Pinpoint the cell where the given text exists, returning its (X, Y) midpoint coordinate. 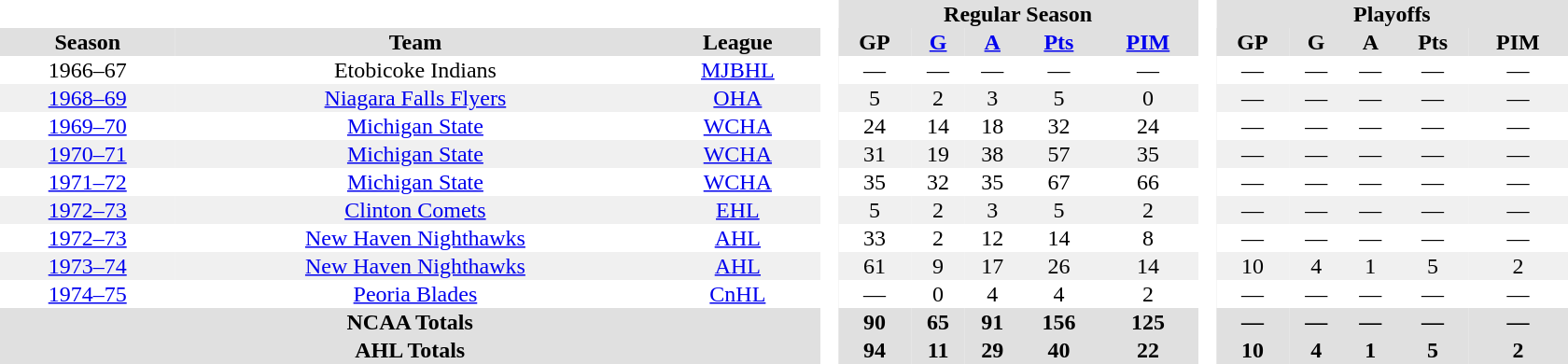
Playoffs (1393, 14)
League (737, 42)
1970–71 (88, 154)
Team (414, 42)
61 (875, 266)
31 (875, 154)
Etobicoke Indians (414, 70)
91 (992, 322)
65 (938, 322)
40 (1058, 350)
8 (1148, 238)
1969–70 (88, 126)
12 (992, 238)
19 (938, 154)
67 (1058, 182)
1974–75 (88, 294)
90 (875, 322)
CnHL (737, 294)
NCAA Totals (410, 322)
1971–72 (88, 182)
EHL (737, 210)
38 (992, 154)
OHA (737, 98)
Peoria Blades (414, 294)
125 (1148, 322)
26 (1058, 266)
MJBHL (737, 70)
1966–67 (88, 70)
66 (1148, 182)
Season (88, 42)
1973–74 (88, 266)
1968–69 (88, 98)
94 (875, 350)
11 (938, 350)
9 (938, 266)
Clinton Comets (414, 210)
29 (992, 350)
17 (992, 266)
57 (1058, 154)
AHL Totals (410, 350)
Regular Season (1018, 14)
156 (1058, 322)
18 (992, 126)
22 (1148, 350)
Niagara Falls Flyers (414, 98)
33 (875, 238)
